Scan for the cell matching the given text and deliver its (X, Y) coordinate at center. 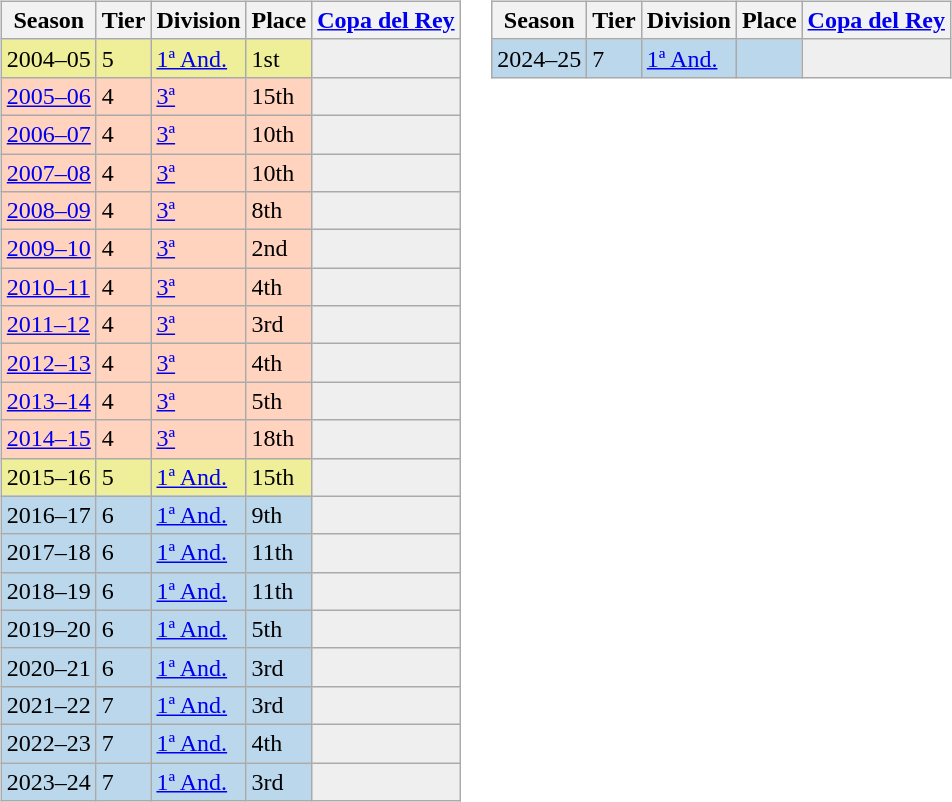
2016–17 (48, 515)
2011–12 (48, 325)
2017–18 (48, 553)
2012–13 (48, 363)
1st (279, 58)
2004–05 (48, 58)
2022–23 (48, 743)
2021–22 (48, 705)
2018–19 (48, 591)
2013–14 (48, 401)
2009–10 (48, 249)
8th (279, 211)
2015–16 (48, 477)
2010–11 (48, 287)
18th (279, 439)
2014–15 (48, 439)
2007–08 (48, 173)
2008–09 (48, 211)
2006–07 (48, 134)
2019–20 (48, 629)
9th (279, 515)
2024–25 (540, 58)
2023–24 (48, 781)
2nd (279, 249)
2005–06 (48, 96)
2020–21 (48, 667)
